Scan for the cell matching the given text and deliver its (x, y) coordinate at center. 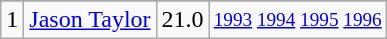
1993 1994 1995 1996 (298, 20)
1 (12, 20)
21.0 (182, 20)
Jason Taylor (90, 20)
